Return the (X, Y) coordinate for the center point of the cell that contains the specified text.  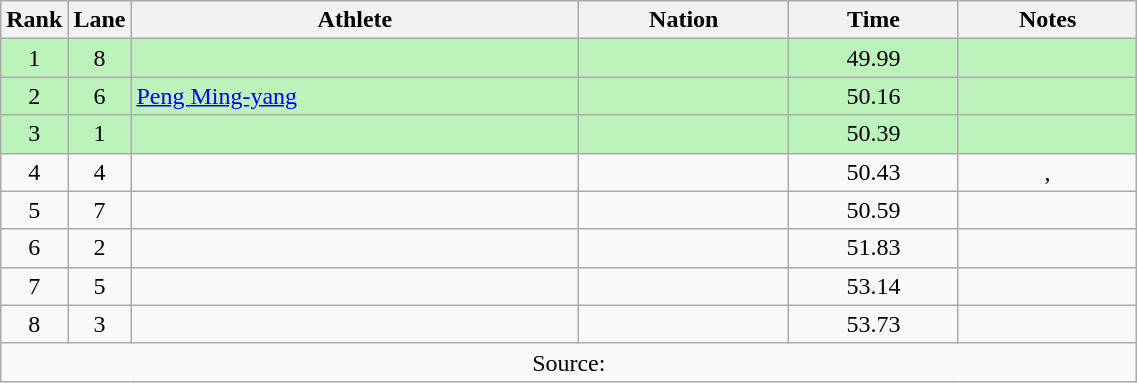
Peng Ming-yang (355, 96)
50.59 (874, 210)
53.73 (874, 324)
, (1047, 172)
49.99 (874, 58)
Source: (569, 362)
50.39 (874, 134)
Notes (1047, 20)
53.14 (874, 286)
Athlete (355, 20)
50.16 (874, 96)
51.83 (874, 248)
Lane (100, 20)
50.43 (874, 172)
Nation (684, 20)
Rank (34, 20)
Time (874, 20)
